Provide the [x, y] coordinate of the cell's center where the given text is located.  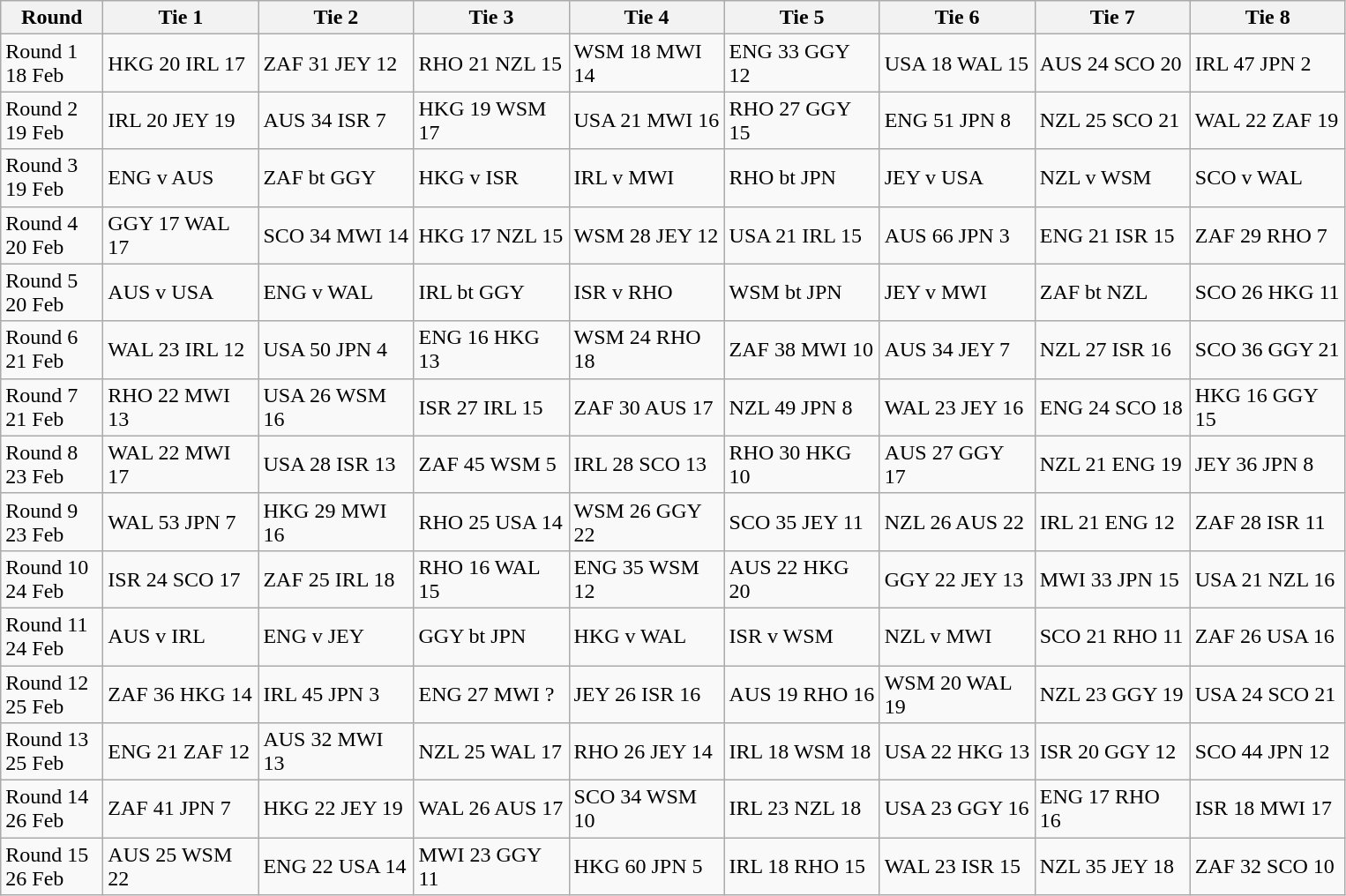
USA 28 ISR 13 [336, 464]
RHO 22 MWI 13 [181, 407]
ENG 51 JPN 8 [957, 120]
USA 22 HKG 13 [957, 751]
ENG v WAL [336, 293]
ZAF 26 USA 16 [1267, 637]
ZAF bt NZL [1112, 293]
USA 18 WAL 15 [957, 63]
AUS v IRL [181, 637]
ISR 27 IRL 15 [491, 407]
HKG 20 IRL 17 [181, 63]
RHO 21 NZL 15 [491, 63]
ISR v WSM [802, 637]
ZAF 29 RHO 7 [1267, 235]
AUS v USA [181, 293]
IRL 45 JPN 3 [336, 693]
AUS 66 JPN 3 [957, 235]
ENG 16 HKG 13 [491, 349]
ZAF bt GGY [336, 178]
IRL 18 WSM 18 [802, 751]
ENG 24 SCO 18 [1112, 407]
ZAF 30 AUS 17 [647, 407]
Round 621 Feb [52, 349]
GGY 22 JEY 13 [957, 579]
SCO 21 RHO 11 [1112, 637]
Round 823 Feb [52, 464]
Tie 7 [1112, 18]
ZAF 25 IRL 18 [336, 579]
Round 319 Feb [52, 178]
WAL 26 AUS 17 [491, 810]
WAL 22 MWI 17 [181, 464]
AUS 25 WSM 22 [181, 866]
ENG 35 WSM 12 [647, 579]
AUS 34 JEY 7 [957, 349]
NZL 26 AUS 22 [957, 522]
ISR v RHO [647, 293]
Round 1526 Feb [52, 866]
AUS 22 HKG 20 [802, 579]
NZL 25 WAL 17 [491, 751]
Tie 8 [1267, 18]
Tie 4 [647, 18]
ENG 27 MWI ? [491, 693]
AUS 34 ISR 7 [336, 120]
WAL 23 ISR 15 [957, 866]
ZAF 28 ISR 11 [1267, 522]
MWI 33 JPN 15 [1112, 579]
AUS 19 RHO 16 [802, 693]
USA 26 WSM 16 [336, 407]
IRL 23 NZL 18 [802, 810]
SCO 35 JEY 11 [802, 522]
ENG 21 ISR 15 [1112, 235]
ENG 22 USA 14 [336, 866]
ZAF 31 JEY 12 [336, 63]
JEY v MWI [957, 293]
JEY 36 JPN 8 [1267, 464]
JEY 26 ISR 16 [647, 693]
USA 21 IRL 15 [802, 235]
SCO 44 JPN 12 [1267, 751]
RHO bt JPN [802, 178]
AUS 32 MWI 13 [336, 751]
SCO v WAL [1267, 178]
WSM 24 RHO 18 [647, 349]
Round 1225 Feb [52, 693]
Round 420 Feb [52, 235]
Round 219 Feb [52, 120]
HKG v WAL [647, 637]
RHO 25 USA 14 [491, 522]
USA 21 MWI 16 [647, 120]
NZL 21 ENG 19 [1112, 464]
WAL 22 ZAF 19 [1267, 120]
Round 118 Feb [52, 63]
HKG 17 NZL 15 [491, 235]
Tie 6 [957, 18]
ISR 24 SCO 17 [181, 579]
ZAF 36 HKG 14 [181, 693]
ZAF 45 WSM 5 [491, 464]
GGY bt JPN [491, 637]
JEY v USA [957, 178]
ZAF 32 SCO 10 [1267, 866]
ENG 17 RHO 16 [1112, 810]
HKG 22 JEY 19 [336, 810]
WAL 23 JEY 16 [957, 407]
Round 923 Feb [52, 522]
HKG v ISR [491, 178]
ISR 18 MWI 17 [1267, 810]
Round [52, 18]
Round 520 Feb [52, 293]
Round 1124 Feb [52, 637]
Tie 2 [336, 18]
RHO 30 HKG 10 [802, 464]
Round 1325 Feb [52, 751]
WSM 20 WAL 19 [957, 693]
Round 721 Feb [52, 407]
WSM 28 JEY 12 [647, 235]
RHO 16 WAL 15 [491, 579]
WAL 53 JPN 7 [181, 522]
HKG 60 JPN 5 [647, 866]
USA 50 JPN 4 [336, 349]
NZL v WSM [1112, 178]
SCO 34 WSM 10 [647, 810]
HKG 29 MWI 16 [336, 522]
Round 1426 Feb [52, 810]
Tie 5 [802, 18]
NZL 23 GGY 19 [1112, 693]
WAL 23 IRL 12 [181, 349]
RHO 26 JEY 14 [647, 751]
IRL 28 SCO 13 [647, 464]
ISR 20 GGY 12 [1112, 751]
MWI 23 GGY 11 [491, 866]
ENG v JEY [336, 637]
USA 24 SCO 21 [1267, 693]
IRL 47 JPN 2 [1267, 63]
ZAF 38 MWI 10 [802, 349]
WSM bt JPN [802, 293]
Round 1024 Feb [52, 579]
RHO 27 GGY 15 [802, 120]
SCO 26 HKG 11 [1267, 293]
WSM 18 MWI 14 [647, 63]
IRL 20 JEY 19 [181, 120]
Tie 1 [181, 18]
NZL 49 JPN 8 [802, 407]
AUS 24 SCO 20 [1112, 63]
ENG 21 ZAF 12 [181, 751]
GGY 17 WAL 17 [181, 235]
NZL 25 SCO 21 [1112, 120]
HKG 19 WSM 17 [491, 120]
USA 21 NZL 16 [1267, 579]
NZL v MWI [957, 637]
Tie 3 [491, 18]
HKG 16 GGY 15 [1267, 407]
SCO 34 MWI 14 [336, 235]
AUS 27 GGY 17 [957, 464]
NZL 27 ISR 16 [1112, 349]
IRL 21 ENG 12 [1112, 522]
SCO 36 GGY 21 [1267, 349]
USA 23 GGY 16 [957, 810]
IRL 18 RHO 15 [802, 866]
WSM 26 GGY 22 [647, 522]
IRL v MWI [647, 178]
IRL bt GGY [491, 293]
ENG 33 GGY 12 [802, 63]
ZAF 41 JPN 7 [181, 810]
NZL 35 JEY 18 [1112, 866]
ENG v AUS [181, 178]
